Output the (x, y) coordinate of the center of the cell containing the given text.  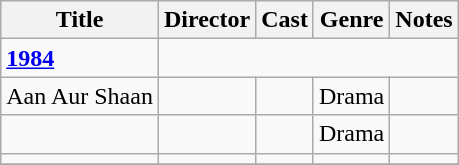
Notes (424, 20)
Cast (285, 20)
Aan Aur Shaan (80, 96)
Title (80, 20)
1984 (80, 58)
Director (206, 20)
Genre (351, 20)
